Return [X, Y] of the center of cell containing provided text 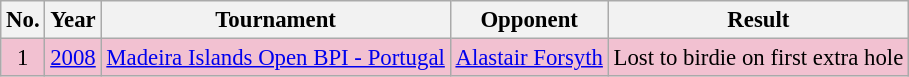
Alastair Forsyth [529, 58]
Opponent [529, 20]
No. [23, 20]
Tournament [276, 20]
1 [23, 58]
Madeira Islands Open BPI - Portugal [276, 58]
Lost to birdie on first extra hole [758, 58]
Result [758, 20]
Year [73, 20]
2008 [73, 58]
